Capture the cell that displays the provided text and extract its [x, y] central coordinate. 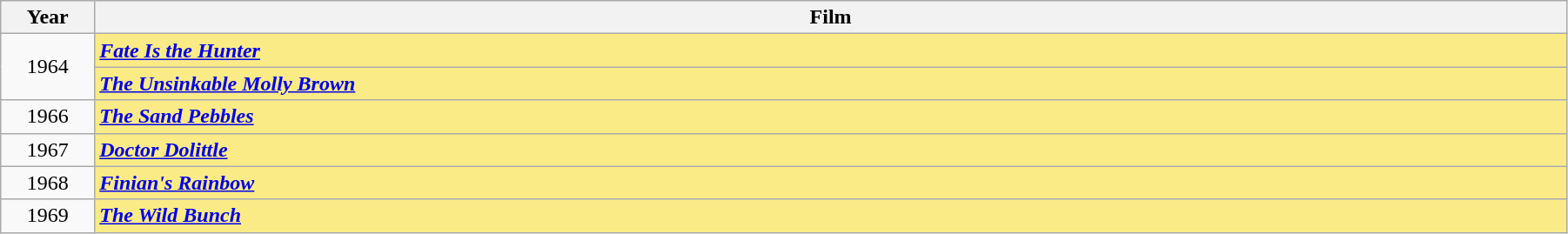
The Wild Bunch [831, 216]
Fate Is the Hunter [831, 50]
The Unsinkable Molly Brown [831, 84]
1967 [48, 150]
1966 [48, 117]
The Sand Pebbles [831, 117]
Year [48, 17]
Finian's Rainbow [831, 183]
1969 [48, 216]
Doctor Dolittle [831, 150]
Film [831, 17]
1968 [48, 183]
1964 [48, 67]
